Extract the (x, y) coordinate from the center of the cell holding the provided text.  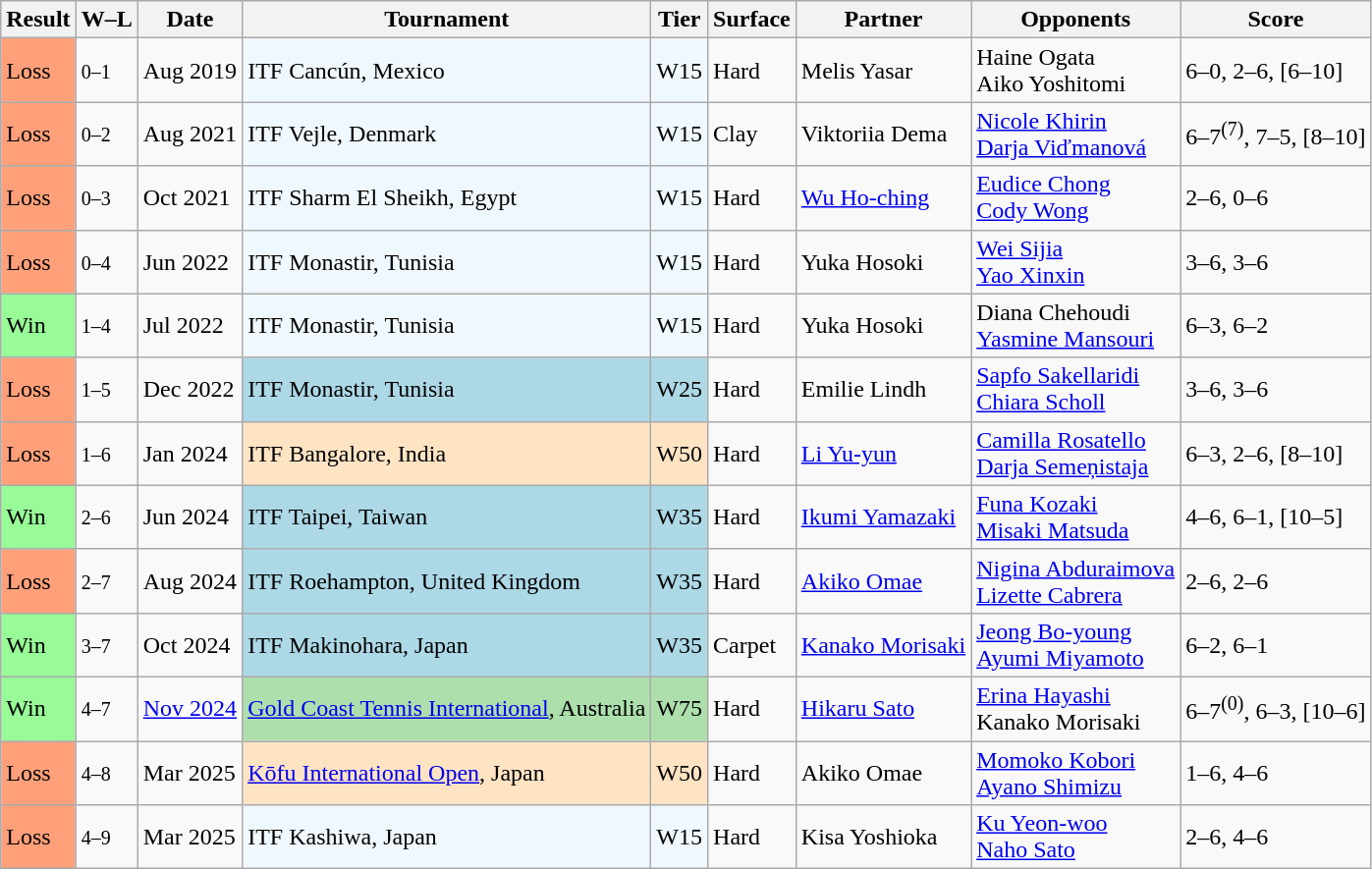
Eudice Chong Cody Wong (1076, 198)
Jan 2024 (190, 454)
0–3 (106, 198)
6–7(0), 6–3, [10–6] (1276, 709)
Aug 2021 (190, 134)
Kisa Yoshioka (883, 837)
2–6, 2–6 (1276, 581)
Nigina Abduraimova Lizette Cabrera (1076, 581)
2–6, 0–6 (1276, 198)
6–0, 2–6, [6–10] (1276, 71)
4–9 (106, 837)
Gold Coast Tennis International, Australia (447, 709)
Jun 2024 (190, 516)
2–7 (106, 581)
Viktoriia Dema (883, 134)
Clay (752, 134)
0–4 (106, 261)
Oct 2021 (190, 198)
Wu Ho-ching (883, 198)
4–6, 6–1, [10–5] (1276, 516)
0–1 (106, 71)
6–2, 6–1 (1276, 644)
Hikaru Sato (883, 709)
Aug 2019 (190, 71)
W–L (106, 20)
Erina Hayashi Kanako Morisaki (1076, 709)
Oct 2024 (190, 644)
Funa Kozaki Misaki Matsuda (1076, 516)
Score (1276, 20)
Ku Yeon-woo Naho Sato (1076, 837)
Surface (752, 20)
1–6 (106, 454)
ITF Taipei, Taiwan (447, 516)
ITF Bangalore, India (447, 454)
Momoko Kobori Ayano Shimizu (1076, 772)
Jun 2022 (190, 261)
ITF Cancún, Mexico (447, 71)
Wei Sijia Yao Xinxin (1076, 261)
Nicole Khirin Darja Viďmanová (1076, 134)
Opponents (1076, 20)
Camilla Rosatello Darja Semeņistaja (1076, 454)
Melis Yasar (883, 71)
W25 (680, 389)
Sapfo Sakellaridi Chiara Scholl (1076, 389)
Jeong Bo-young Ayumi Miyamoto (1076, 644)
0–2 (106, 134)
Kanako Morisaki (883, 644)
4–7 (106, 709)
Diana Chehoudi Yasmine Mansouri (1076, 326)
6–3, 2–6, [8–10] (1276, 454)
4–8 (106, 772)
Emilie Lindh (883, 389)
Ikumi Yamazaki (883, 516)
6–7(7), 7–5, [8–10] (1276, 134)
ITF Vejle, Denmark (447, 134)
Tournament (447, 20)
2–6, 4–6 (1276, 837)
Haine Ogata Aiko Yoshitomi (1076, 71)
Partner (883, 20)
W75 (680, 709)
Date (190, 20)
Carpet (752, 644)
6–3, 6–2 (1276, 326)
Nov 2024 (190, 709)
Jul 2022 (190, 326)
Li Yu-yun (883, 454)
1–5 (106, 389)
Dec 2022 (190, 389)
Tier (680, 20)
ITF Roehampton, United Kingdom (447, 581)
Kōfu International Open, Japan (447, 772)
ITF Sharm El Sheikh, Egypt (447, 198)
Result (38, 20)
ITF Kashiwa, Japan (447, 837)
ITF Makinohara, Japan (447, 644)
1–6, 4–6 (1276, 772)
Aug 2024 (190, 581)
2–6 (106, 516)
1–4 (106, 326)
3–7 (106, 644)
